Provide the (x, y) coordinate of the cell's center where the given text is located.  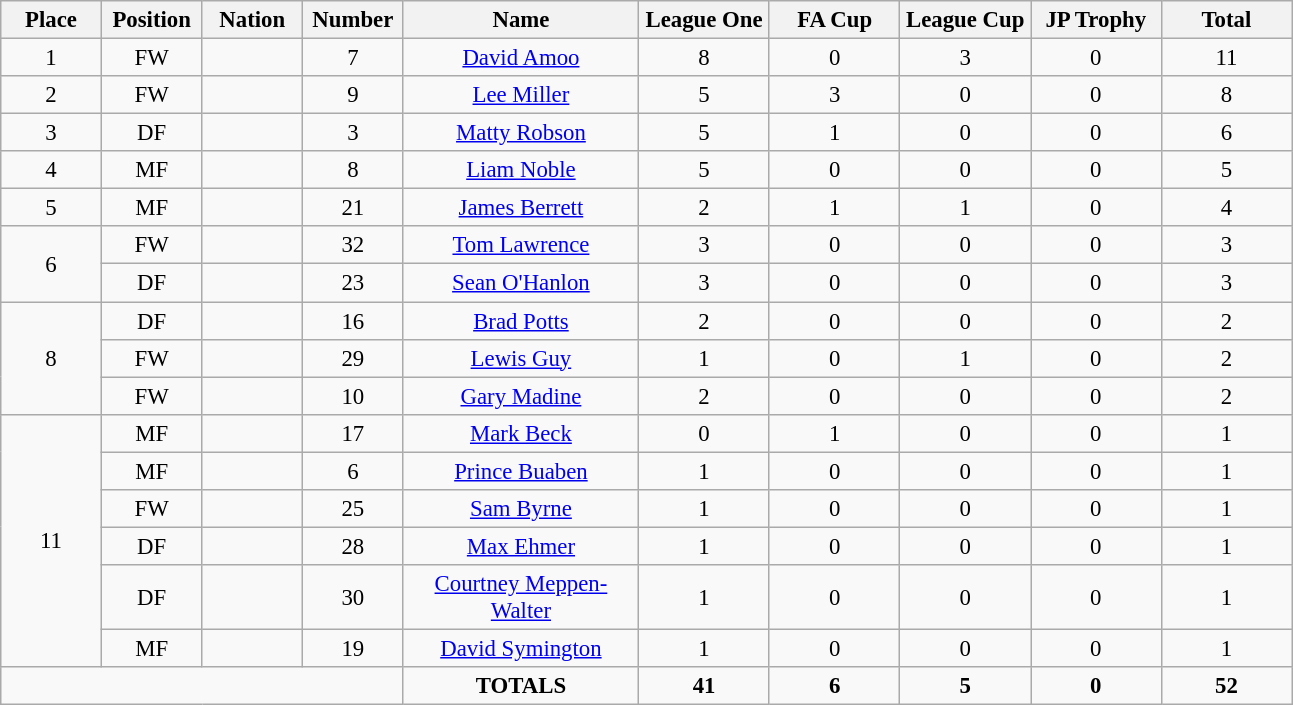
Lewis Guy (521, 358)
29 (354, 358)
Courtney Meppen-Walter (521, 598)
JP Trophy (1096, 20)
Tom Lawrence (521, 245)
17 (354, 433)
Gary Madine (521, 396)
Lee Miller (521, 95)
16 (354, 321)
Nation (252, 20)
10 (354, 396)
Total (1226, 20)
TOTALS (521, 686)
Mark Beck (521, 433)
Place (52, 20)
Position (152, 20)
19 (354, 648)
52 (1226, 686)
Name (521, 20)
30 (354, 598)
Number (354, 20)
25 (354, 509)
7 (354, 58)
League Cup (966, 20)
32 (354, 245)
James Berrett (521, 208)
David Amoo (521, 58)
David Symington (521, 648)
9 (354, 95)
Sam Byrne (521, 509)
Brad Potts (521, 321)
23 (354, 283)
League One (704, 20)
FA Cup (834, 20)
28 (354, 546)
21 (354, 208)
41 (704, 686)
Liam Noble (521, 170)
Matty Robson (521, 133)
Max Ehmer (521, 546)
Sean O'Hanlon (521, 283)
Prince Buaben (521, 471)
